Capture the cell that displays the provided text and extract its (x, y) central coordinate. 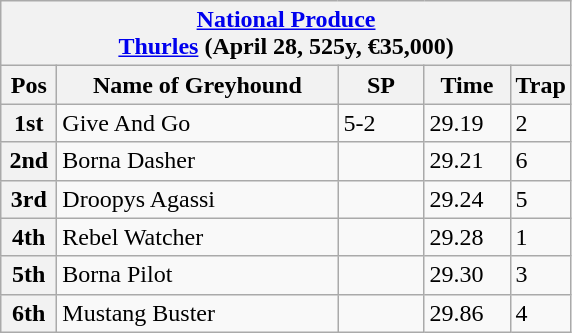
Pos (29, 85)
3 (540, 275)
Borna Pilot (198, 275)
6 (540, 161)
Droopys Agassi (198, 199)
5-2 (381, 123)
2nd (29, 161)
Give And Go (198, 123)
6th (29, 313)
5 (540, 199)
Time (467, 85)
29.19 (467, 123)
Name of Greyhound (198, 85)
Mustang Buster (198, 313)
SP (381, 85)
4 (540, 313)
29.21 (467, 161)
Trap (540, 85)
5th (29, 275)
1st (29, 123)
29.86 (467, 313)
4th (29, 237)
29.28 (467, 237)
2 (540, 123)
Borna Dasher (198, 161)
29.30 (467, 275)
Rebel Watcher (198, 237)
1 (540, 237)
National Produce Thurles (April 28, 525y, €35,000) (286, 34)
3rd (29, 199)
29.24 (467, 199)
